Determine the (x, y) coordinate at the center of the cell enclosing the given text.  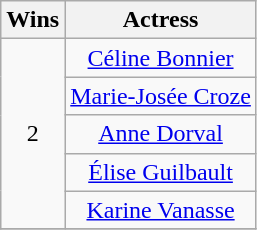
Élise Guilbault (161, 172)
Marie-Josée Croze (161, 96)
2 (33, 134)
Actress (161, 20)
Wins (33, 20)
Karine Vanasse (161, 210)
Céline Bonnier (161, 58)
Anne Dorval (161, 134)
